Extract the (X, Y) coordinate from the center of the cell holding the provided text.  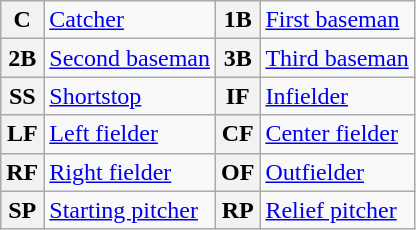
Second baseman (130, 58)
Center fielder (337, 134)
SS (22, 96)
2B (22, 58)
LF (22, 134)
OF (237, 172)
3B (237, 58)
First baseman (337, 20)
CF (237, 134)
Shortstop (130, 96)
Third baseman (337, 58)
Catcher (130, 20)
RF (22, 172)
Infielder (337, 96)
Right fielder (130, 172)
SP (22, 210)
Starting pitcher (130, 210)
RP (237, 210)
Left fielder (130, 134)
IF (237, 96)
1B (237, 20)
Relief pitcher (337, 210)
Outfielder (337, 172)
C (22, 20)
